From the cell containing the given text, extract its center point as (X, Y) coordinate. 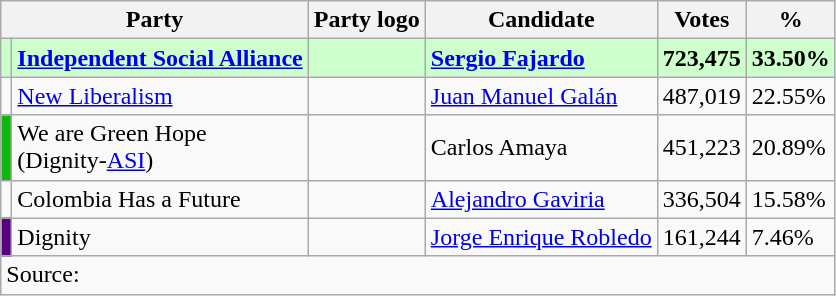
487,019 (702, 96)
723,475 (702, 58)
Party logo (366, 20)
Carlos Amaya (541, 148)
Independent Social Alliance (160, 58)
20.89% (790, 148)
Votes (702, 20)
15.58% (790, 199)
33.50% (790, 58)
7.46% (790, 237)
Colombia Has a Future (160, 199)
Jorge Enrique Robledo (541, 237)
451,223 (702, 148)
Juan Manuel Galán (541, 96)
Alejandro Gaviria (541, 199)
Candidate (541, 20)
New Liberalism (160, 96)
161,244 (702, 237)
22.55% (790, 96)
Dignity (160, 237)
Party (155, 20)
336,504 (702, 199)
We are Green Hope(Dignity-ASI) (160, 148)
% (790, 20)
Source: (418, 275)
Sergio Fajardo (541, 58)
